Return the [X, Y] coordinate for the center point of the cell that contains the specified text.  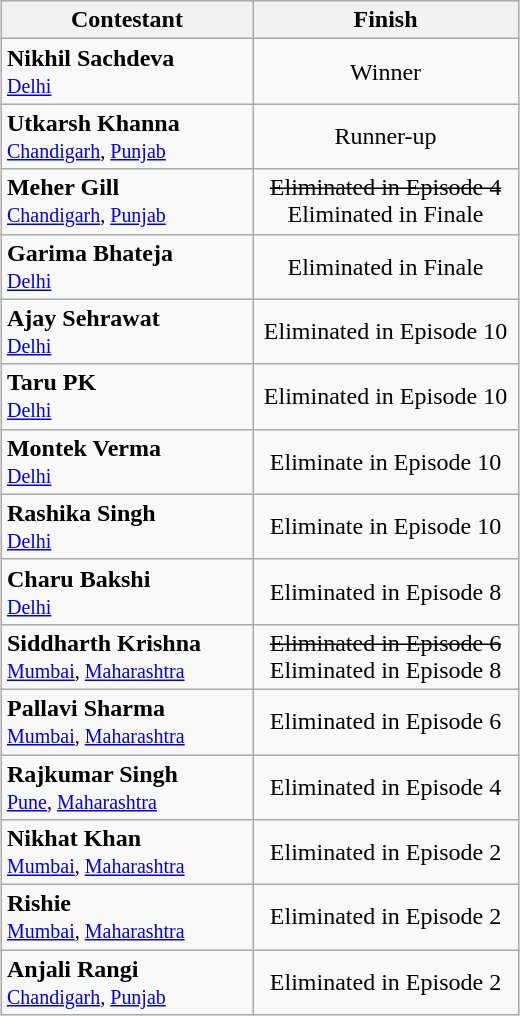
Eliminated in Episode 6Eliminated in Episode 8 [385, 656]
Garima Bhateja Delhi [126, 266]
Eliminated in Episode 8 [385, 592]
Eliminated in Episode 4 [385, 786]
Rajkumar SinghPune, Maharashtra [126, 786]
Meher GillChandigarh, Punjab [126, 202]
Taru PKDelhi [126, 396]
Nikhil Sachdeva Delhi [126, 72]
Finish [385, 20]
Pallavi SharmaMumbai, Maharashtra [126, 722]
Eliminated in Finale [385, 266]
Runner-up [385, 136]
Nikhat KhanMumbai, Maharashtra [126, 852]
Eliminated in Episode 6 [385, 722]
Contestant [126, 20]
Montek VermaDelhi [126, 462]
Charu BakshiDelhi [126, 592]
Ajay SehrawatDelhi [126, 332]
Rashika SinghDelhi [126, 526]
Eliminated in Episode 4Eliminated in Finale [385, 202]
Utkarsh KhannaChandigarh, Punjab [126, 136]
Anjali RangiChandigarh, Punjab [126, 982]
Winner [385, 72]
Siddharth KrishnaMumbai, Maharashtra [126, 656]
RishieMumbai, Maharashtra [126, 918]
